For the text-containing cell, return its midpoint in (x, y) coordinate format. 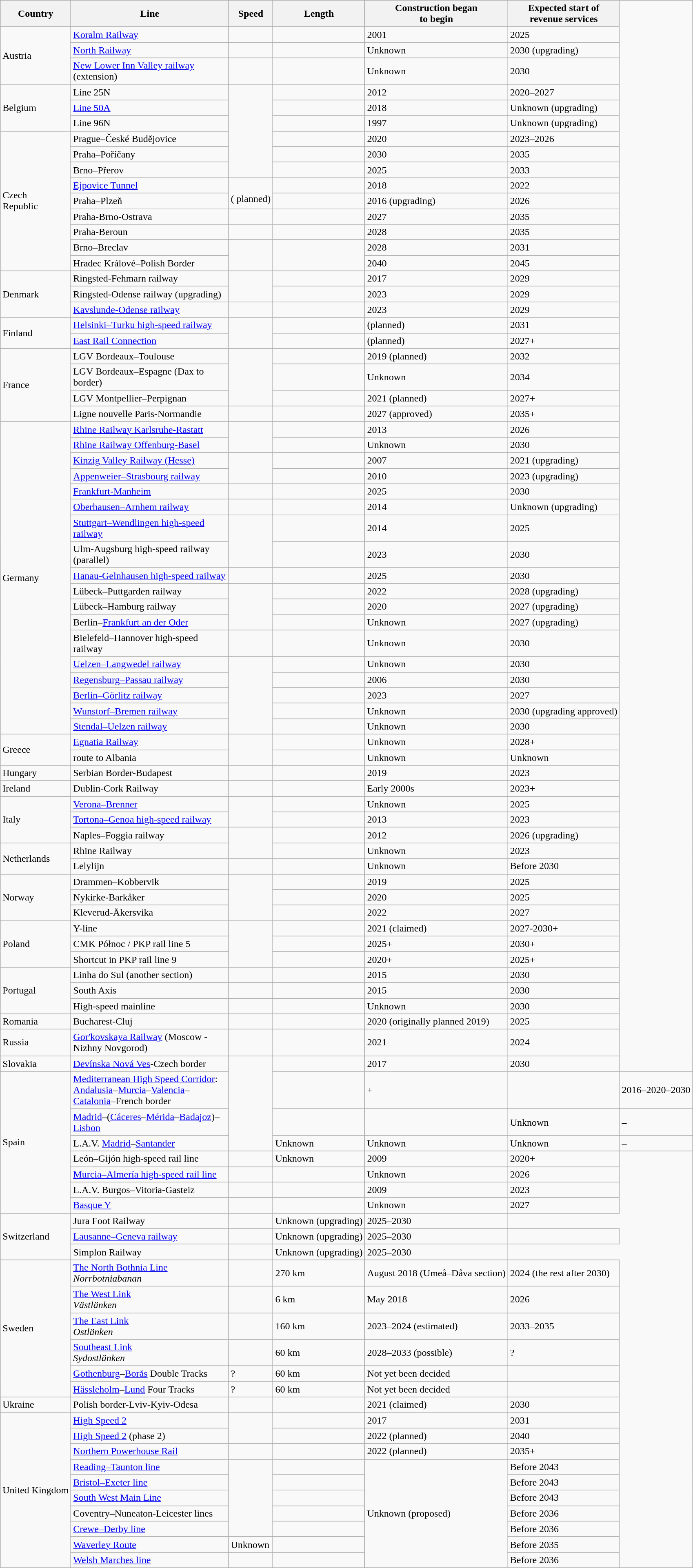
2023–2026 (564, 139)
East Rail Connection (150, 341)
Jura Foot Railway (150, 1221)
2033 (564, 170)
2001 (436, 35)
Praha–Poříčany (150, 154)
Ireland (36, 789)
Basque Y (150, 1205)
L.A.V. Madrid–Santander (150, 1143)
2016 (upgrading) (436, 201)
Lübeck–Hamburg railway (150, 607)
Verona–Brenner (150, 804)
Y-line (150, 928)
Murcia–Almería high-speed rail line (150, 1174)
2023 (upgrading) (564, 476)
2033–2035 (564, 1326)
Bucharest-Cluj (150, 1022)
2006 (436, 680)
The East LinkOstlänken (150, 1326)
2023–2024 (estimated) (436, 1326)
Early 2000s (436, 789)
2030+ (564, 944)
Ulm-Augsburg high-speed railway (parallel) (150, 555)
CMK Północ / PKP rail line 5 (150, 944)
Line (150, 14)
Gothenburg–Borås Double Tracks (150, 1374)
Denmark (36, 294)
2030 (upgrading) (564, 50)
Southeast LinkSydostlänken (150, 1353)
Before 2030 (564, 866)
Country (36, 14)
1997 (436, 123)
Stendal–Uelzen railway (150, 726)
South West Main Line (150, 1498)
Poland (36, 944)
2020 (originally planned 2019) (436, 1022)
Crewe–Derby line (150, 1529)
Length (319, 14)
270 km (319, 1273)
Line 96N (150, 123)
Lelylijn (150, 866)
Reading–Taunton line (150, 1467)
Ukraine (36, 1405)
Romania (36, 1022)
2028 (upgrading) (564, 591)
High Speed 2 (150, 1420)
Mediterranean High Speed Corridor: Andalusia–Murcia–Valencia–Catalonia–French border (150, 1090)
Construction beganto begin (436, 14)
Polish border-Lviv-Kyiv-Odesa (150, 1405)
LGV Bordeaux–Toulouse (150, 356)
Kinzig Valley Railway (Hesse) (150, 460)
Spain (36, 1142)
Madrid–(Cáceres–Mérida–Badajoz)–Lisbon (150, 1122)
Expected start ofrevenue services (564, 14)
CzechRepublic (36, 201)
2028+ (564, 742)
160 km (319, 1326)
Hradec Králové–Polish Border (150, 263)
2020–2027 (564, 92)
2021 (upgrading) (564, 460)
Rhine Railway Offenburg-Basel (150, 445)
Helsinki–Turku high-speed railway (150, 325)
Praha-Beroun (150, 232)
Egnatia Railway (150, 742)
Kavslunde-Odense railway (150, 310)
Welsh Marches line (150, 1560)
2023+ (564, 789)
Coventry–Nuneaton-Leicester lines (150, 1513)
Before 2035 (564, 1544)
North Railway (150, 50)
Linha do Sul (another section) (150, 975)
Lübeck–Puttgarden railway (150, 591)
Austria (36, 55)
Waverley Route (150, 1544)
2016–2020–2030 (656, 1090)
Finland (36, 333)
Simplon Railway (150, 1252)
Nykirke-Barkåker (150, 897)
Appenweier–Strasbourg railway (150, 476)
2027 (approved) (436, 414)
Hungary (36, 773)
The North Bothnia LineNorrbotniabanan (150, 1273)
Bristol–Exeter line (150, 1482)
Line 50A (150, 108)
Naples–Foggia railway (150, 835)
Portugal (36, 990)
Praha-Brno-Ostrava (150, 217)
Hanau-Gelnhausen high-speed railway (150, 576)
2019 (planned) (436, 356)
May 2018 (436, 1299)
Ringsted-Fehmarn railway (150, 279)
Unknown (proposed) (436, 1513)
Rhine Railway Karlsruhe-Rastatt (150, 429)
High-speed mainline (150, 1006)
Sweden (36, 1328)
Stuttgart–Wendlingen high-speed railway (150, 528)
LGV Bordeaux–Espagne (Dax to border) (150, 377)
Bielefeld–Hannover high-speed railway (150, 643)
Italy (36, 820)
2021 (436, 1043)
2026 (upgrading) (564, 835)
Frankfurt-Manheim (150, 492)
2034 (564, 377)
Serbian Border-Budapest (150, 773)
LGV Montpellier–Perpignan (150, 398)
Drammen–Kobbervik (150, 882)
2024 (564, 1043)
Hässleholm–Lund Four Tracks (150, 1389)
Gor'kovskaya Railway (Moscow - Nizhny Novgorod) (150, 1043)
Shortcut in PKP rail line 9 (150, 959)
Line 25N (150, 92)
2007 (436, 460)
Norway (36, 897)
Berlin–Görlitz railway (150, 695)
Russia (36, 1043)
2030 (upgrading approved) (564, 711)
6 km (319, 1299)
Dublin-Cork Railway (150, 789)
Rhine Railway (150, 851)
Northern Powerhouse Rail (150, 1451)
Praha–Plzeň (150, 201)
Greece (36, 750)
Brno–Breclav (150, 248)
Switzerland (36, 1236)
Germany (36, 578)
The West LinkVästlänken (150, 1299)
Ligne nouvelle Paris-Normandie (150, 414)
Lausanne–Geneva railway (150, 1236)
New Lower Inn Valley railway (extension) (150, 71)
León–Gijón high-speed rail line (150, 1159)
2027-2030+ (564, 928)
South Axis (150, 990)
( planned) (251, 193)
Prague–České Budějovice (150, 139)
L.A.V. Burgos–Vitoria-Gasteiz (150, 1190)
2045 (564, 263)
2032 (564, 356)
Ejpovice Tunnel (150, 185)
+ (436, 1090)
Oberhausen–Arnhem railway (150, 507)
Regensburg–Passau railway (150, 680)
Slovakia (36, 1064)
Koralm Railway (150, 35)
2010 (436, 476)
Brno–Přerov (150, 170)
Ringsted-Odense railway (upgrading) (150, 294)
2028–2033 (possible) (436, 1353)
Devínska Nová Ves-Czech border (150, 1064)
2021 (planned) (436, 398)
2024 (the rest after 2030) (564, 1273)
August 2018 (Umeå–Dåva section) (436, 1273)
High Speed 2 (phase 2) (150, 1436)
Kleverud-Åkersvika (150, 913)
Belgium (36, 108)
route to Albania (150, 758)
United Kingdom (36, 1490)
Uelzen–Langwedel railway (150, 664)
Netherlands (36, 858)
Wunstorf–Bremen railway (150, 711)
France (36, 385)
Berlin–Frankfurt an der Oder (150, 622)
Tortona–Genoa high-speed railway (150, 820)
Speed (251, 14)
